Return [x, y] of the center of cell containing provided text 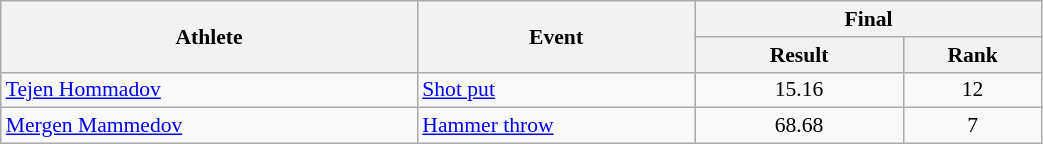
12 [972, 90]
Hammer throw [556, 126]
7 [972, 126]
Result [799, 55]
68.68 [799, 126]
Final [868, 19]
Event [556, 36]
15.16 [799, 90]
Athlete [210, 36]
Rank [972, 55]
Tejen Hommadov [210, 90]
Mergen Mammedov [210, 126]
Shot put [556, 90]
